Find where the given text appears and provide that cell's center as (x, y) coordinate. 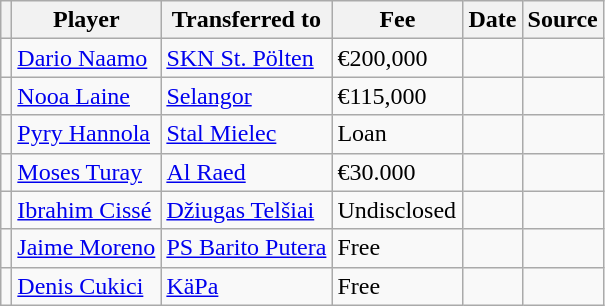
Dario Naamo (86, 58)
Ibrahim Cissé (86, 210)
Jaime Moreno (86, 248)
€200,000 (398, 58)
Date (492, 20)
Fee (398, 20)
Stal Mielec (246, 134)
KäPa (246, 286)
Transferred to (246, 20)
Selangor (246, 96)
Pyry Hannola (86, 134)
Player (86, 20)
Loan (398, 134)
Moses Turay (86, 172)
Džiugas Telšiai (246, 210)
Al Raed (246, 172)
Source (562, 20)
Denis Cukici (86, 286)
Undisclosed (398, 210)
Nooa Laine (86, 96)
SKN St. Pölten (246, 58)
€30.000 (398, 172)
PS Barito Putera (246, 248)
€115,000 (398, 96)
